Find where the given text appears and provide that cell's center as (X, Y) coordinate. 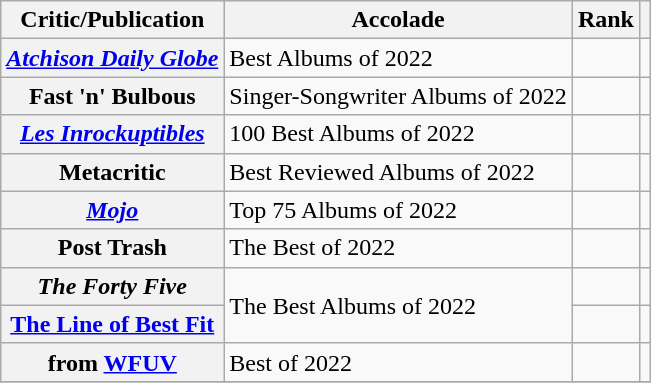
Les Inrockuptibles (112, 134)
The Best of 2022 (398, 248)
Top 75 Albums of 2022 (398, 210)
Critic/Publication (112, 20)
from WFUV (112, 362)
Accolade (398, 20)
The Line of Best Fit (112, 324)
100 Best Albums of 2022 (398, 134)
Best Reviewed Albums of 2022 (398, 172)
Atchison Daily Globe (112, 58)
Singer-Songwriter Albums of 2022 (398, 96)
Best Albums of 2022 (398, 58)
Fast 'n' Bulbous (112, 96)
The Forty Five (112, 286)
Mojo (112, 210)
Best of 2022 (398, 362)
Rank (606, 20)
Metacritic (112, 172)
The Best Albums of 2022 (398, 305)
Post Trash (112, 248)
